Find where the given text appears and provide that cell's center as [x, y] coordinate. 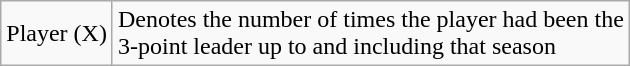
Player (X) [57, 34]
Denotes the number of times the player had been the3-point leader up to and including that season [370, 34]
